Return the (x, y) coordinate for the center point of the cell that contains the specified text.  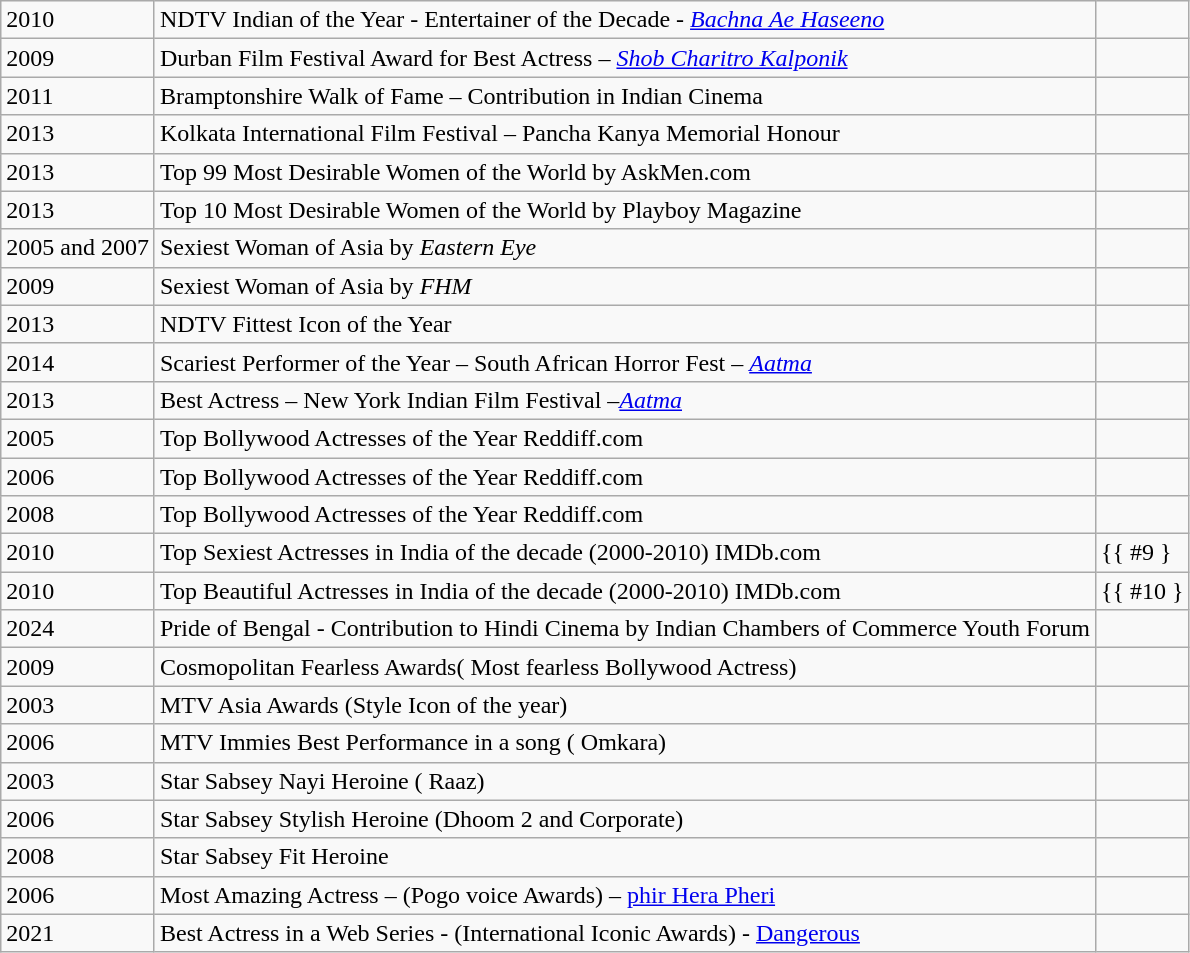
Best Actress – New York Indian Film Festival –Aatma (624, 400)
Best Actress in a Web Series - (International Iconic Awards) - Dangerous (624, 933)
2024 (78, 629)
Durban Film Festival Award for Best Actress – Shob Charitro Kalponik (624, 58)
Kolkata International Film Festival – Pancha Kanya Memorial Honour (624, 134)
Sexiest Woman of Asia by FHM (624, 286)
MTV Asia Awards (Style Icon of the year) (624, 705)
2005 (78, 438)
Star Sabsey Nayi Heroine ( Raaz) (624, 781)
{{ #9 } (1142, 553)
Pride of Bengal - Contribution to Hindi Cinema by Indian Chambers of Commerce Youth Forum (624, 629)
MTV Immies Best Performance in a song ( Omkara) (624, 743)
Top 99 Most Desirable Women of the World by AskMen.com (624, 172)
Star Sabsey Stylish Heroine (Dhoom 2 and Corporate) (624, 819)
2011 (78, 96)
Bramptonshire Walk of Fame – Contribution in Indian Cinema (624, 96)
Star Sabsey Fit Heroine (624, 857)
Sexiest Woman of Asia by Eastern Eye (624, 248)
Most Amazing Actress – (Pogo voice Awards) – phir Hera Pheri (624, 895)
Top 10 Most Desirable Women of the World by Playboy Magazine (624, 210)
2021 (78, 933)
Scariest Performer of the Year – South African Horror Fest – Aatma (624, 362)
NDTV Fittest Icon of the Year (624, 324)
2005 and 2007 (78, 248)
NDTV Indian of the Year - Entertainer of the Decade - Bachna Ae Haseeno (624, 20)
{{ #10 } (1142, 591)
Cosmopolitan Fearless Awards( Most fearless Bollywood Actress) (624, 667)
Top Beautiful Actresses in India of the decade (2000-2010) IMDb.com (624, 591)
Top Sexiest Actresses in India of the decade (2000-2010) IMDb.com (624, 553)
2014 (78, 362)
